Pinpoint the cell where the given text exists, returning its (X, Y) midpoint coordinate. 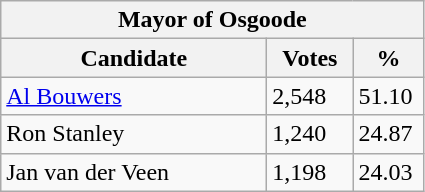
2,548 (310, 96)
1,240 (310, 134)
Ron Stanley (134, 134)
Mayor of Osgoode (212, 20)
Votes (310, 58)
24.03 (388, 172)
Jan van der Veen (134, 172)
% (388, 58)
1,198 (310, 172)
51.10 (388, 96)
Candidate (134, 58)
24.87 (388, 134)
Al Bouwers (134, 96)
